For the text-containing cell, return its midpoint in [x, y] coordinate format. 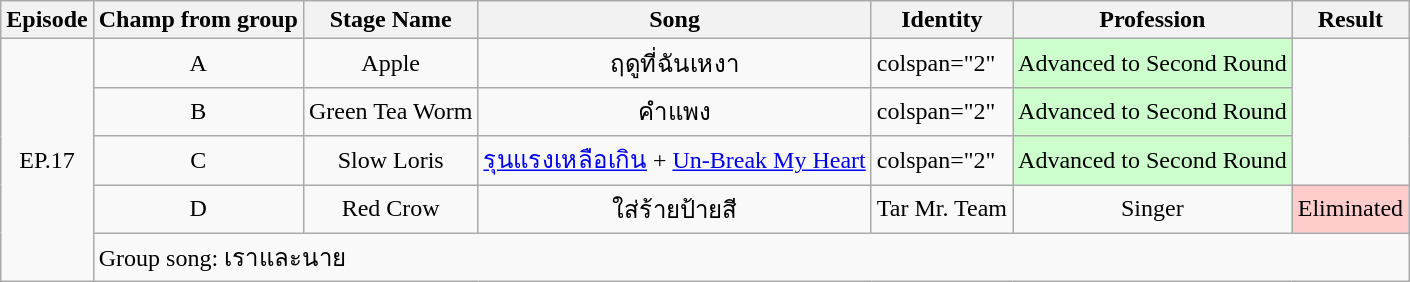
รุนแรงเหลือเกิน + Un-Break My Heart [674, 160]
Group song: เราและนาย [750, 258]
Profession [1153, 20]
Episode [47, 20]
D [198, 208]
Red Crow [390, 208]
Singer [1153, 208]
Champ from group [198, 20]
ใส่ร้ายป้ายสี [674, 208]
Song [674, 20]
B [198, 112]
ฤดูที่ฉันเหงา [674, 64]
EP.17 [47, 160]
คำแพง [674, 112]
Eliminated [1350, 208]
C [198, 160]
A [198, 64]
Tar Mr. Team [942, 208]
Identity [942, 20]
Apple [390, 64]
Slow Loris [390, 160]
Result [1350, 20]
Stage Name [390, 20]
Green Tea Worm [390, 112]
